Scan for the cell matching the given text and deliver its (x, y) coordinate at center. 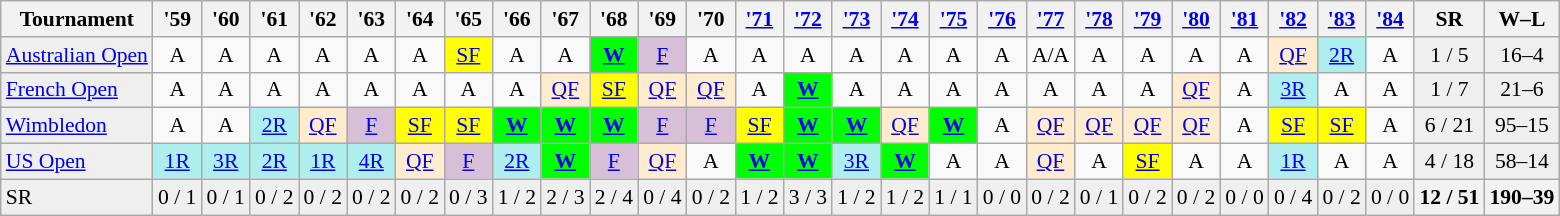
1 / 5 (1449, 55)
'80 (1196, 19)
'84 (1390, 19)
'73 (856, 19)
58–14 (1522, 162)
'78 (1100, 19)
'72 (808, 19)
French Open (77, 90)
'83 (1342, 19)
16–4 (1522, 55)
'63 (372, 19)
95–15 (1522, 126)
12 / 51 (1449, 197)
'59 (178, 19)
'71 (760, 19)
'79 (1148, 19)
1 / 7 (1449, 90)
'62 (322, 19)
Tournament (77, 19)
'65 (468, 19)
'64 (420, 19)
'69 (662, 19)
W–L (1522, 19)
0 / 3 (468, 197)
190–39 (1522, 197)
'68 (614, 19)
'70 (712, 19)
Australian Open (77, 55)
'77 (1050, 19)
'67 (566, 19)
21–6 (1522, 90)
'82 (1294, 19)
3 / 3 (808, 197)
'66 (518, 19)
1 / 1 (954, 197)
'60 (226, 19)
2 / 3 (566, 197)
'74 (906, 19)
2 / 4 (614, 197)
'76 (1002, 19)
4R (372, 162)
'61 (274, 19)
6 / 21 (1449, 126)
'75 (954, 19)
A/A (1050, 55)
4 / 18 (1449, 162)
US Open (77, 162)
'81 (1244, 19)
Wimbledon (77, 126)
